Scan for the cell matching the given text and deliver its (x, y) coordinate at center. 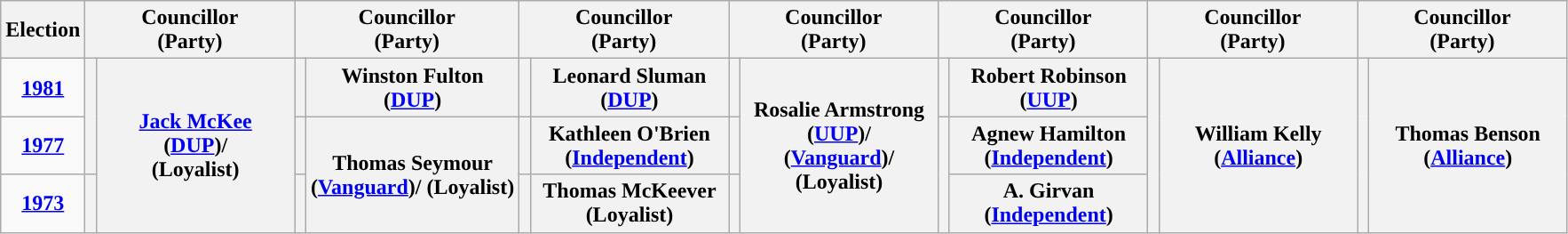
Jack McKee (DUP)/ (Loyalist) (195, 146)
Thomas Benson (Alliance) (1468, 146)
William Kelly (Alliance) (1258, 146)
Election (43, 30)
Winston Fulton (DUP) (412, 87)
1981 (43, 87)
A. Girvan (Independent) (1049, 203)
Rosalie Armstrong (UUP)/ (Vanguard)/ (Loyalist) (839, 146)
Agnew Hamilton (Independent) (1049, 146)
Thomas McKeever (Loyalist) (630, 203)
Kathleen O'Brien (Independent) (630, 146)
Thomas Seymour (Vanguard)/ (Loyalist) (412, 174)
Leonard Sluman (DUP) (630, 87)
1977 (43, 146)
1973 (43, 203)
Robert Robinson (UUP) (1049, 87)
